Return (X, Y) of the center of cell containing provided text 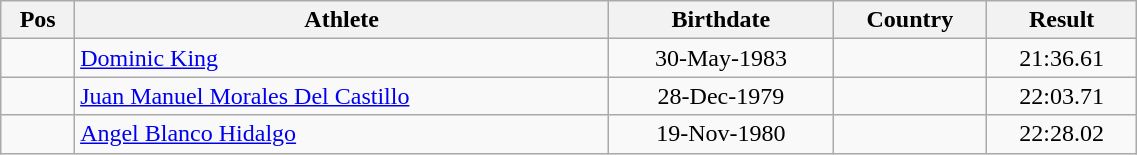
19-Nov-1980 (721, 134)
Pos (38, 20)
Country (910, 20)
30-May-1983 (721, 58)
Result (1062, 20)
22:03.71 (1062, 96)
28-Dec-1979 (721, 96)
Birthdate (721, 20)
22:28.02 (1062, 134)
21:36.61 (1062, 58)
Athlete (342, 20)
Juan Manuel Morales Del Castillo (342, 96)
Dominic King (342, 58)
Angel Blanco Hidalgo (342, 134)
